Pinpoint the cell where the given text exists, returning its (x, y) midpoint coordinate. 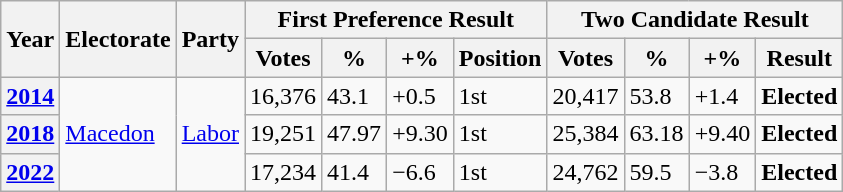
2018 (30, 134)
+9.40 (722, 134)
53.8 (656, 96)
First Preference Result (396, 20)
Year (30, 39)
19,251 (284, 134)
20,417 (586, 96)
+9.30 (420, 134)
Position (500, 58)
2022 (30, 172)
43.1 (354, 96)
Two Candidate Result (695, 20)
2014 (30, 96)
Labor (210, 134)
25,384 (586, 134)
−3.8 (722, 172)
+1.4 (722, 96)
Macedon (118, 134)
Electorate (118, 39)
Result (800, 58)
59.5 (656, 172)
47.97 (354, 134)
24,762 (586, 172)
41.4 (354, 172)
63.18 (656, 134)
16,376 (284, 96)
+0.5 (420, 96)
Party (210, 39)
−6.6 (420, 172)
17,234 (284, 172)
